For the text-containing cell, return its midpoint in (X, Y) coordinate format. 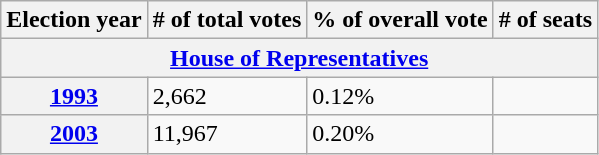
Election year (74, 20)
2,662 (227, 96)
# of total votes (227, 20)
% of overall vote (400, 20)
2003 (74, 134)
0.20% (400, 134)
0.12% (400, 96)
House of Representatives (300, 58)
# of seats (545, 20)
11,967 (227, 134)
1993 (74, 96)
